For the text-containing cell, return its midpoint in [x, y] coordinate format. 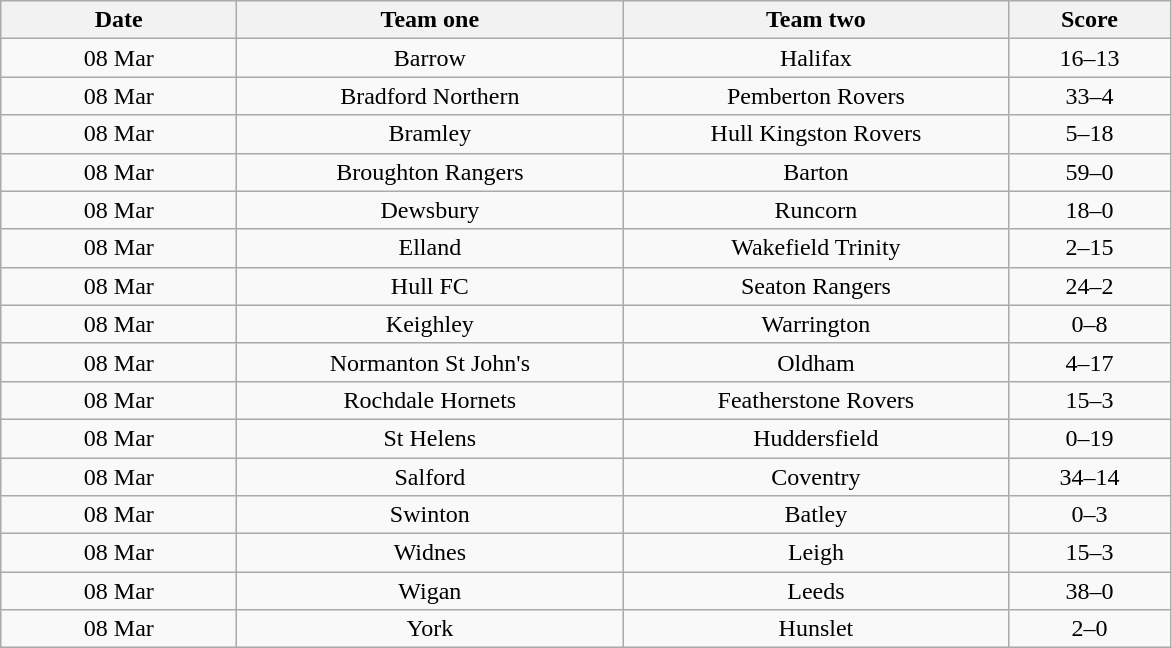
Batley [816, 515]
Keighley [430, 324]
Coventry [816, 477]
4–17 [1090, 362]
Swinton [430, 515]
38–0 [1090, 591]
0–8 [1090, 324]
Seaton Rangers [816, 286]
Halifax [816, 58]
Date [119, 20]
Team two [816, 20]
0–3 [1090, 515]
Bradford Northern [430, 96]
Elland [430, 248]
2–15 [1090, 248]
Huddersfield [816, 438]
Pemberton Rovers [816, 96]
2–0 [1090, 629]
Broughton Rangers [430, 172]
Dewsbury [430, 210]
Rochdale Hornets [430, 400]
Wigan [430, 591]
5–18 [1090, 134]
Leeds [816, 591]
Featherstone Rovers [816, 400]
Normanton St John's [430, 362]
St Helens [430, 438]
Score [1090, 20]
Salford [430, 477]
Widnes [430, 553]
Wakefield Trinity [816, 248]
Hunslet [816, 629]
0–19 [1090, 438]
Team one [430, 20]
Warrington [816, 324]
16–13 [1090, 58]
59–0 [1090, 172]
Runcorn [816, 210]
Hull Kingston Rovers [816, 134]
33–4 [1090, 96]
Hull FC [430, 286]
Leigh [816, 553]
York [430, 629]
18–0 [1090, 210]
34–14 [1090, 477]
Barton [816, 172]
Barrow [430, 58]
Bramley [430, 134]
Oldham [816, 362]
24–2 [1090, 286]
